Identify which cell holds the provided text, then report its [X, Y] central coordinate. 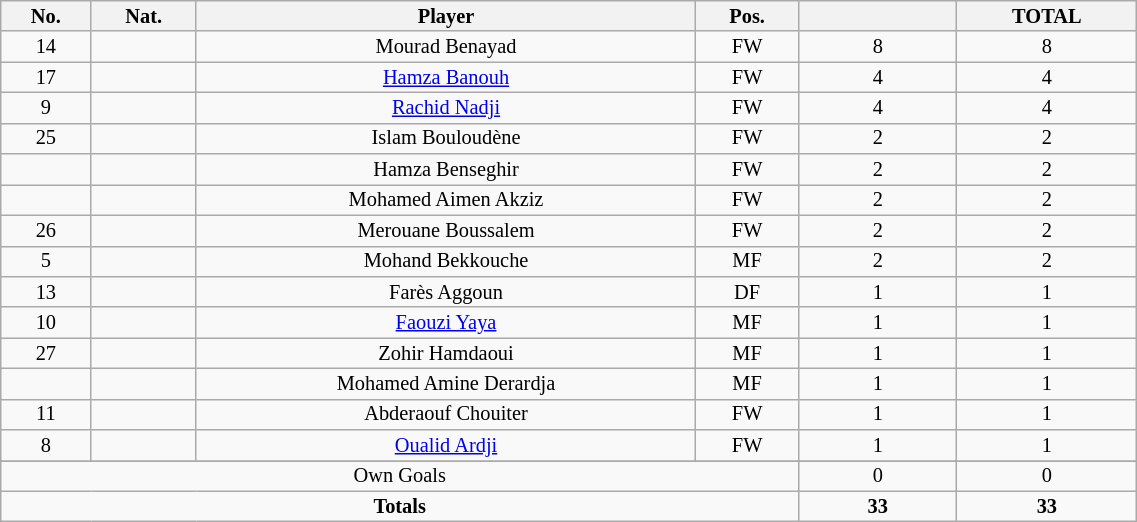
Nat. [144, 16]
Hamza Benseghir [446, 170]
Hamza Banouh [446, 78]
DF [748, 292]
Merouane Boussalem [446, 230]
Faouzi Yaya [446, 322]
27 [46, 354]
Rachid Nadji [446, 108]
10 [46, 322]
Zohir Hamdaoui [446, 354]
25 [46, 138]
Abderaouf Chouiter [446, 414]
TOTAL [1047, 16]
Mohand Bekkouche [446, 262]
14 [46, 46]
26 [46, 230]
Pos. [748, 16]
Mohamed Amine Derardja [446, 384]
13 [46, 292]
Oualid Ardji [446, 446]
Totals [400, 506]
9 [46, 108]
5 [46, 262]
No. [46, 16]
11 [46, 414]
Player [446, 16]
Mohamed Aimen Akziz [446, 200]
Farès Aggoun [446, 292]
Mourad Benayad [446, 46]
Islam Bouloudène [446, 138]
Own Goals [400, 476]
17 [46, 78]
